Detect which cell encompasses the target text, then output its (x, y) center coordinate. 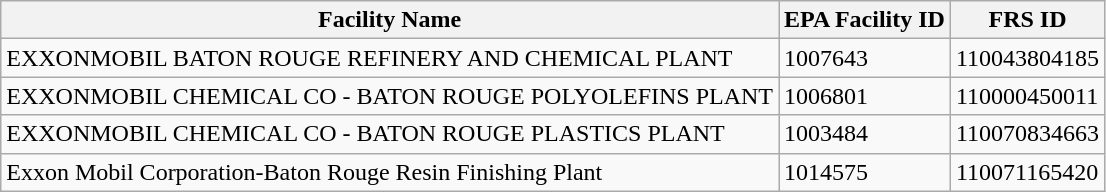
110000450011 (1027, 96)
EXXONMOBIL CHEMICAL CO - BATON ROUGE POLYOLEFINS PLANT (390, 96)
110071165420 (1027, 172)
Exxon Mobil Corporation-Baton Rouge Resin Finishing Plant (390, 172)
EPA Facility ID (865, 20)
EXXONMOBIL BATON ROUGE REFINERY AND CHEMICAL PLANT (390, 58)
EXXONMOBIL CHEMICAL CO - BATON ROUGE PLASTICS PLANT (390, 134)
1003484 (865, 134)
1014575 (865, 172)
FRS ID (1027, 20)
1007643 (865, 58)
1006801 (865, 96)
110043804185 (1027, 58)
Facility Name (390, 20)
110070834663 (1027, 134)
